Provide the [X, Y] coordinate of the cell's center where the given text is located.  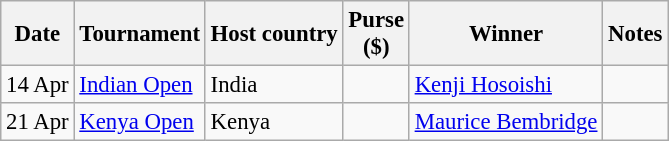
Host country [274, 34]
Kenya Open [140, 122]
Maurice Bembridge [506, 122]
Indian Open [140, 85]
Tournament [140, 34]
21 Apr [38, 122]
Date [38, 34]
Kenya [274, 122]
Purse($) [376, 34]
Notes [636, 34]
Kenji Hosoishi [506, 85]
14 Apr [38, 85]
Winner [506, 34]
India [274, 85]
